Output the (x, y) coordinate of the center of the cell containing the given text.  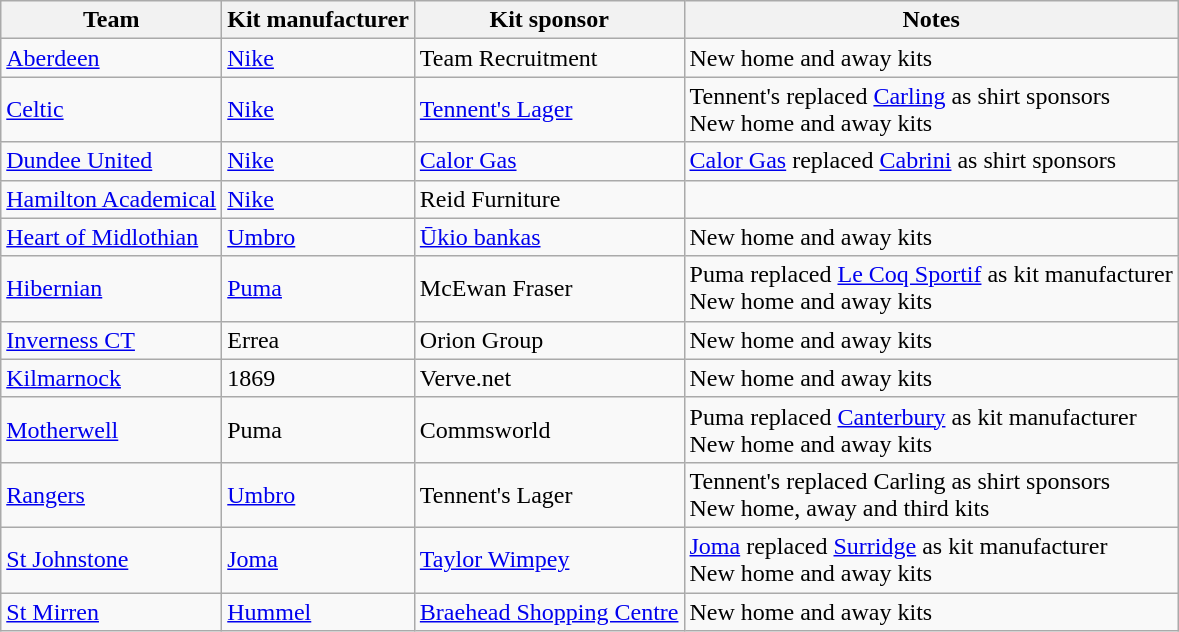
Inverness CT (112, 340)
Hummel (318, 611)
Calor Gas (549, 161)
Team Recruitment (549, 58)
Aberdeen (112, 58)
1869 (318, 378)
Hibernian (112, 288)
Celtic (112, 110)
Errea (318, 340)
Rangers (112, 494)
Braehead Shopping Centre (549, 611)
Team (112, 20)
Motherwell (112, 430)
Joma (318, 560)
Verve.net (549, 378)
Taylor Wimpey (549, 560)
Kilmarnock (112, 378)
Kit manufacturer (318, 20)
Ūkio bankas (549, 237)
Kit sponsor (549, 20)
Dundee United (112, 161)
St Mirren (112, 611)
Tennent's replaced Carling as shirt sponsorsNew home, away and third kits (931, 494)
McEwan Fraser (549, 288)
Puma replaced Le Coq Sportif as kit manufacturerNew home and away kits (931, 288)
Notes (931, 20)
Commsworld (549, 430)
Joma replaced Surridge as kit manufacturerNew home and away kits (931, 560)
Orion Group (549, 340)
Calor Gas replaced Cabrini as shirt sponsors (931, 161)
Tennent's replaced Carling as shirt sponsorsNew home and away kits (931, 110)
Heart of Midlothian (112, 237)
Reid Furniture (549, 199)
St Johnstone (112, 560)
Hamilton Academical (112, 199)
Puma replaced Canterbury as kit manufacturerNew home and away kits (931, 430)
